Identify which cell holds the provided text, then report its (x, y) central coordinate. 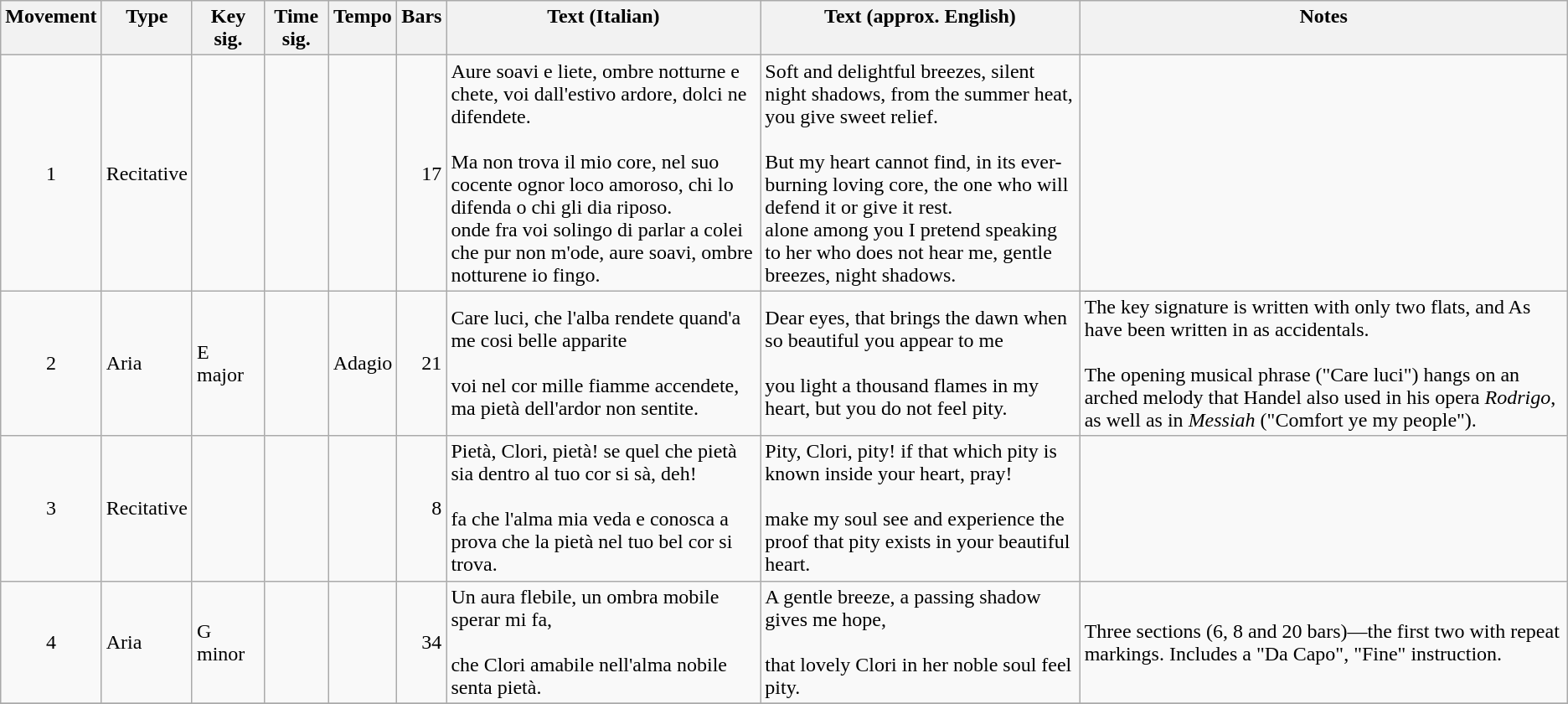
34 (422, 642)
4 (51, 642)
8 (422, 508)
Text (Italian) (603, 28)
Type (147, 28)
A gentle breeze, a passing shadow gives me hope,that lovely Clori in her noble soul feel pity. (920, 642)
Time sig. (297, 28)
Adagio (363, 364)
21 (422, 364)
2 (51, 364)
Three sections (6, 8 and 20 bars)—the first two with repeat markings. Includes a "Da Capo", "Fine" instruction. (1323, 642)
Dear eyes, that brings the dawn when so beautiful you appear to meyou light a thousand flames in my heart, but you do not feel pity. (920, 364)
Key sig. (228, 28)
E major (228, 364)
3 (51, 508)
Notes (1323, 28)
G minor (228, 642)
1 (51, 173)
Care luci, che l'alba rendete quand'a me cosi belle apparitevoi nel cor mille fiamme accendete, ma pietà dell'ardor non sentite. (603, 364)
Bars (422, 28)
Movement (51, 28)
17 (422, 173)
Text (approx. English) (920, 28)
Un aura flebile, un ombra mobile sperar mi fa,che Clori amabile nell'alma nobile senta pietà. (603, 642)
Tempo (363, 28)
